Search for the cell housing the specified text and yield its [x, y] center coordinate. 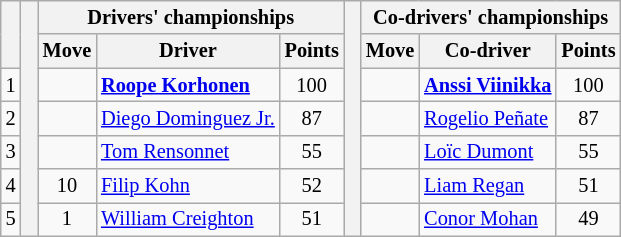
Anssi Viinikka [488, 85]
Drivers' championships [191, 17]
49 [588, 219]
Co-drivers' championships [491, 17]
10 [67, 186]
Liam Regan [488, 186]
5 [11, 219]
Loïc Dumont [488, 152]
William Creighton [188, 219]
Roope Korhonen [188, 85]
Conor Mohan [488, 219]
Filip Kohn [188, 186]
4 [11, 186]
Driver [188, 51]
2 [11, 118]
Rogelio Peñate [488, 118]
Tom Rensonnet [188, 152]
3 [11, 152]
Diego Dominguez Jr. [188, 118]
52 [312, 186]
Co-driver [488, 51]
